Extract the [x, y] coordinate from the center of the cell holding the provided text.  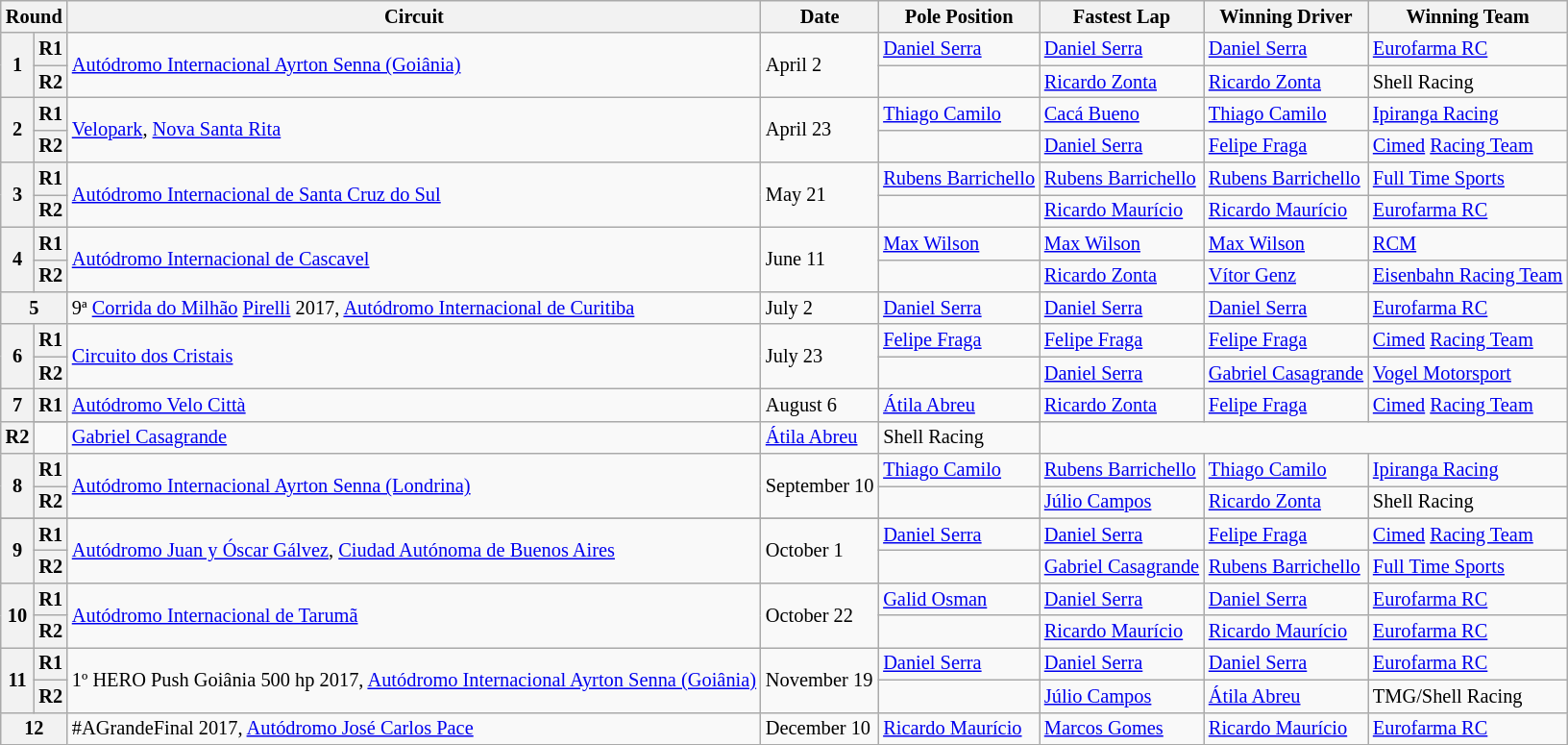
1 [17, 65]
Autódromo Internacional de Santa Cruz do Sul [414, 194]
Autódromo Internacional de Tarumã [414, 615]
Marcos Gomes [1122, 729]
July 2 [820, 308]
Velopark, Nova Santa Rita [414, 129]
November 19 [820, 679]
August 6 [820, 405]
TMG/Shell Racing [1468, 696]
#AGrandeFinal 2017, Autódromo José Carlos Pace [414, 729]
Cacá Bueno [1122, 113]
Circuit [414, 16]
April 23 [820, 129]
Vogel Motorsport [1468, 373]
October 22 [820, 615]
Vítor Genz [1286, 276]
Fastest Lap [1122, 16]
12 [35, 729]
8 [17, 486]
3 [17, 194]
9 [17, 550]
11 [17, 679]
Galid Osman [959, 599]
Circuito dos Cristais [414, 356]
July 23 [820, 356]
Pole Position [959, 16]
Autódromo Internacional de Cascavel [414, 260]
September 10 [820, 486]
Date [820, 16]
Autódromo Juan y Óscar Gálvez, Ciudad Autónoma de Buenos Aires [414, 550]
Round [35, 16]
10 [17, 615]
Winning Team [1468, 16]
Winning Driver [1286, 16]
1º HERO Push Goiânia 500 hp 2017, Autódromo Internacional Ayrton Senna (Goiânia) [414, 679]
RCM [1468, 243]
6 [17, 356]
Autódromo Internacional Ayrton Senna (Londrina) [414, 486]
4 [17, 260]
December 10 [820, 729]
October 1 [820, 550]
5 [35, 308]
May 21 [820, 194]
June 11 [820, 260]
9ª Corrida do Milhão Pirelli 2017, Autódromo Internacional de Curitiba [414, 308]
2 [17, 129]
Autódromo Internacional Ayrton Senna (Goiânia) [414, 65]
7 [17, 405]
April 2 [820, 65]
Eisenbahn Racing Team [1468, 276]
Autódromo Velo Città [414, 405]
